Scan for the cell matching the given text and deliver its [x, y] coordinate at center. 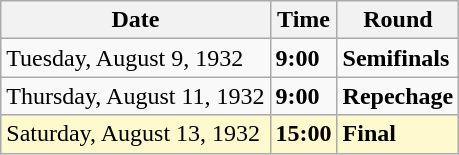
Saturday, August 13, 1932 [136, 134]
Semifinals [398, 58]
Final [398, 134]
Tuesday, August 9, 1932 [136, 58]
Date [136, 20]
15:00 [304, 134]
Repechage [398, 96]
Time [304, 20]
Round [398, 20]
Thursday, August 11, 1932 [136, 96]
